Scan for the cell matching the given text and deliver its (X, Y) coordinate at center. 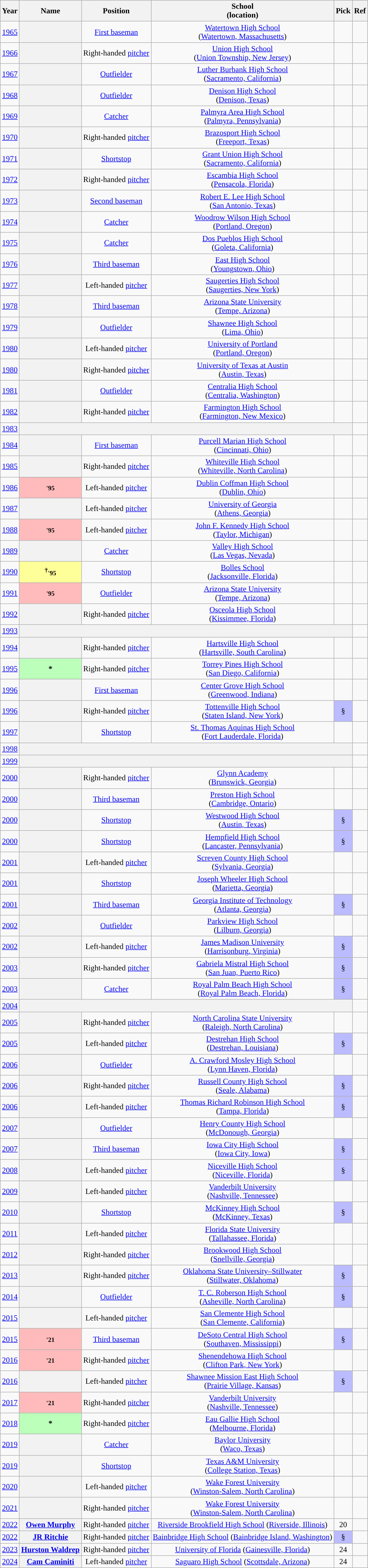
Hartsville High School(Hartsville, South Carolina) (242, 648)
1998 (10, 749)
Center Grove High School(Greenwood, Indiana) (242, 690)
St. Thomas Aquinas High School(Fort Lauderdale, Florida) (242, 732)
Dos Pueblos High School(Goleta, California) (242, 243)
1977 (10, 286)
1972 (10, 180)
Saugerties High School(Saugerties, New York) (242, 286)
Saguaro High School (Scottsdale, Arizona) (242, 1562)
Florida State University(Tallahassee, Florida) (242, 1234)
Watertown High School(Watertown, Massachusetts) (242, 32)
1986 (10, 487)
1991 (10, 593)
Union High School(Union Township, New Jersey) (242, 53)
Pick (343, 11)
Shenendehowa High School(Clifton Park, New York) (242, 1360)
1975 (10, 243)
Iowa City High School(Iowa City, Iowa) (242, 1149)
1974 (10, 222)
2011 (10, 1234)
Parkview High School(Lilburn, Georgia) (242, 926)
1976 (10, 264)
1999 (10, 761)
JR Ritchie (51, 1537)
Dublin Coffman High School(Dublin, Ohio) (242, 487)
1968 (10, 95)
Name (51, 11)
Year (10, 11)
1979 (10, 328)
Hurston Waldrep (51, 1549)
University of Portland(Portland, Oregon) (242, 348)
Georgia Institute of Technology(Atlanta, Georgia) (242, 905)
Hempfield High School(Lancaster, Pennsylvania) (242, 841)
2020 (10, 1487)
Screven County High School(Sylvania, Georgia) (242, 862)
2014 (10, 1297)
1966 (10, 53)
†'95 (51, 572)
1995 (10, 669)
Henry County High School(McDonough, Georgia) (242, 1128)
Torrey Pines High School(San Diego, California) (242, 669)
Oklahoma State University–Stillwater(Stillwater, Oklahoma) (242, 1276)
1982 (10, 412)
Baylor University(Waco, Texas) (242, 1444)
John F. Kennedy High School(Taylor, Michigan) (242, 529)
McKinney High School(McKinney, Texas) (242, 1212)
1987 (10, 509)
Brazosport High School(Freeport, Texas) (242, 138)
University of Texas at Austin(Austin, Texas) (242, 370)
University of Florida (Gainesville, Florida) (242, 1549)
Cam Caminiti (51, 1562)
Tottenville High School(Staten Island, New York) (242, 711)
James Madison University(Harrisonburg, Virginia) (242, 947)
1981 (10, 391)
1984 (10, 445)
Gabriela Mistral High School(San Juan, Puerto Rico) (242, 968)
20 (343, 1525)
2017 (10, 1402)
Brookwood High School(Snellville, Georgia) (242, 1255)
Preston High School(Cambridge, Ontario) (242, 799)
Riverside Brookfield High School (Riverside, Illinois) (242, 1525)
Destrehan High School(Destrehan, Louisiana) (242, 1043)
Joseph Wheeler High School(Marietta, Georgia) (242, 883)
Escambia High School(Pensacola, Florida) (242, 180)
2013 (10, 1276)
Shawnee High School(Lima, Ohio) (242, 328)
Palmyra Area High School(Palmyra, Pennsylvania) (242, 116)
University of Georgia(Athens, Georgia) (242, 509)
Thomas Richard Robinson High School(Tampa, Florida) (242, 1107)
Osceola High School(Kissimmee, Florida) (242, 614)
2018 (10, 1424)
2012 (10, 1255)
Bolles School(Jacksonville, Florida) (242, 572)
1985 (10, 467)
1970 (10, 138)
Denison High School(Denison, Texas) (242, 95)
Niceville High School(Niceville, Florida) (242, 1170)
Robert E. Lee High School(San Antonio, Texas) (242, 201)
1994 (10, 648)
Valley High School(Las Vegas, Nevada) (242, 551)
1967 (10, 74)
Shawnee Mission East High School(Prairie Village, Kansas) (242, 1381)
2021 (10, 1508)
Position (116, 11)
Whiteville High School(Whiteville, North Carolina) (242, 467)
Farmington High School(Farmington, New Mexico) (242, 412)
Eau Gallie High School(Melbourne, Florida) (242, 1424)
Bainbridge High School (Bainbridge Island, Washington) (242, 1537)
Ref (360, 11)
DeSoto Central High School(Southaven, Mississippi) (242, 1339)
1992 (10, 614)
Woodrow Wilson High School(Portland, Oregon) (242, 222)
Owen Murphy (51, 1525)
1978 (10, 306)
Second baseman (116, 201)
East High School(Youngstown, Ohio) (242, 264)
Texas A&M University(College Station, Texas) (242, 1466)
1971 (10, 158)
A. Crawford Mosley High School(Lynn Haven, Florida) (242, 1065)
1993 (10, 631)
Russell County High School(Seale, Alabama) (242, 1086)
Glynn Academy(Brunswick, Georgia) (242, 778)
2004 (10, 1006)
2009 (10, 1191)
Westwood High School(Austin, Texas) (242, 820)
2023 (10, 1549)
Luther Burbank High School(Sacramento, California) (242, 74)
T. C. Roberson High School(Asheville, North Carolina) (242, 1297)
1990 (10, 572)
2008 (10, 1170)
1973 (10, 201)
1965 (10, 32)
Centralia High School(Centralia, Washington) (242, 391)
Royal Palm Beach High School(Royal Palm Beach, Florida) (242, 989)
1989 (10, 551)
1988 (10, 529)
Grant Union High School(Sacramento, California) (242, 158)
North Carolina State University(Raleigh, North Carolina) (242, 1023)
1997 (10, 732)
School (location) (242, 11)
1983 (10, 429)
1969 (10, 116)
2010 (10, 1212)
Purcell Marian High School(Cincinnati, Ohio) (242, 445)
San Clemente High School(San Clemente, California) (242, 1318)
2024 (10, 1562)
